Detect which cell encompasses the target text, then output its (x, y) center coordinate. 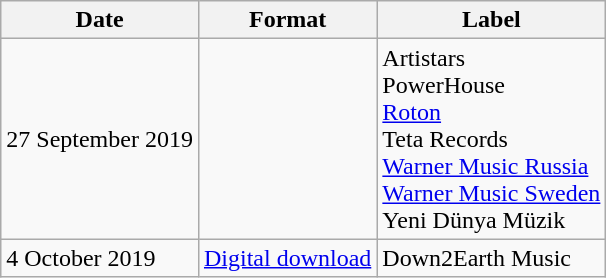
Date (100, 20)
Digital download (287, 258)
Label (492, 20)
27 September 2019 (100, 139)
Down2Earth Music (492, 258)
Format (287, 20)
4 October 2019 (100, 258)
ArtistarsPowerHouseRotonTeta RecordsWarner Music RussiaWarner Music SwedenYeni Dünya Müzik (492, 139)
